Scan for the cell matching the given text and deliver its [X, Y] coordinate at center. 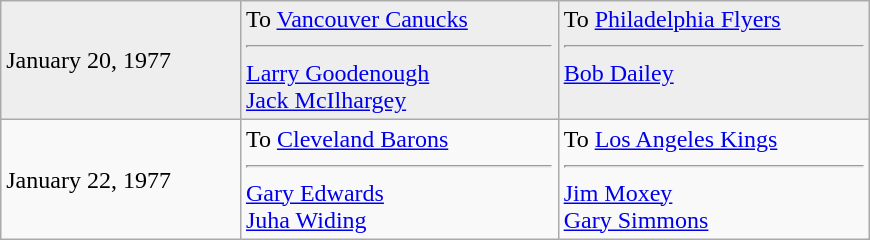
To Los Angeles KingsJim MoxeyGary Simmons [714, 180]
To Vancouver CanucksLarry GoodenoughJack McIlhargey [399, 60]
January 22, 1977 [121, 180]
To Cleveland BaronsGary EdwardsJuha Widing [399, 180]
To Philadelphia FlyersBob Dailey [714, 60]
January 20, 1977 [121, 60]
